For the text-containing cell, return its midpoint in [X, Y] coordinate format. 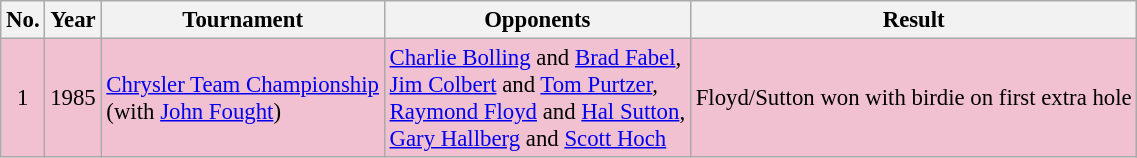
Year [73, 20]
Result [914, 20]
Floyd/Sutton won with birdie on first extra hole [914, 98]
Tournament [242, 20]
Chrysler Team Championship(with John Fought) [242, 98]
1 [23, 98]
1985 [73, 98]
Opponents [537, 20]
Charlie Bolling and Brad Fabel, Jim Colbert and Tom Purtzer, Raymond Floyd and Hal Sutton, Gary Hallberg and Scott Hoch [537, 98]
No. [23, 20]
